From the cell containing the given text, extract its center point as (x, y) coordinate. 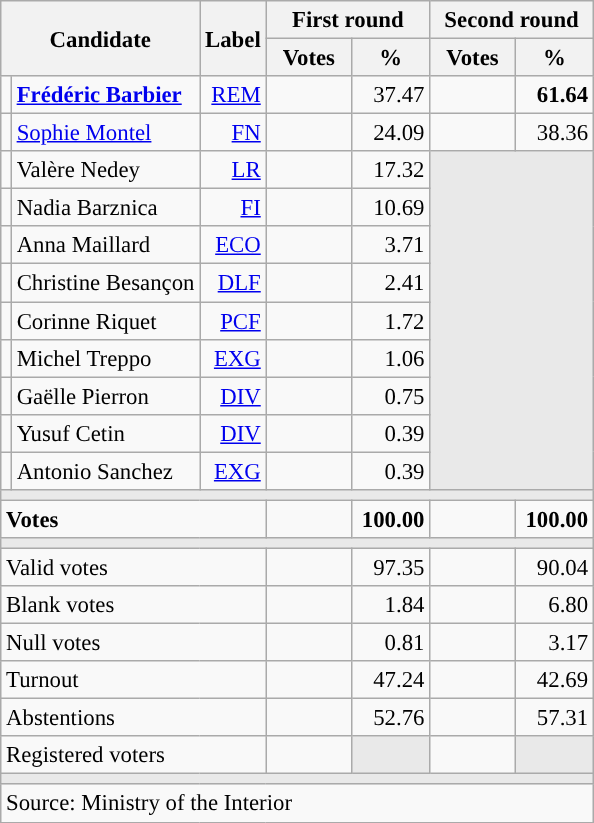
Michel Treppo (105, 358)
61.64 (554, 95)
Antonio Sanchez (105, 471)
FN (233, 133)
52.76 (391, 718)
37.47 (391, 95)
LR (233, 170)
Gaëlle Pierron (105, 396)
ECO (233, 245)
Corinne Riquet (105, 321)
57.31 (554, 718)
REM (233, 95)
DLF (233, 283)
3.17 (554, 643)
Anna Maillard (105, 245)
Null votes (134, 643)
Registered voters (134, 755)
Blank votes (134, 605)
Christine Besançon (105, 283)
24.09 (391, 133)
1.06 (391, 358)
3.71 (391, 245)
1.84 (391, 605)
PCF (233, 321)
Candidate (100, 38)
Turnout (134, 680)
Second round (512, 20)
10.69 (391, 208)
0.81 (391, 643)
Frédéric Barbier (105, 95)
First round (348, 20)
47.24 (391, 680)
42.69 (554, 680)
FI (233, 208)
Valère Nedey (105, 170)
Abstentions (134, 718)
90.04 (554, 567)
2.41 (391, 283)
0.75 (391, 396)
1.72 (391, 321)
Sophie Montel (105, 133)
Label (233, 38)
6.80 (554, 605)
Source: Ministry of the Interior (298, 804)
Valid votes (134, 567)
38.36 (554, 133)
97.35 (391, 567)
Yusuf Cetin (105, 433)
17.32 (391, 170)
Nadia Barznica (105, 208)
